Locate the cell with the specified text and output its (x, y) center coordinate. 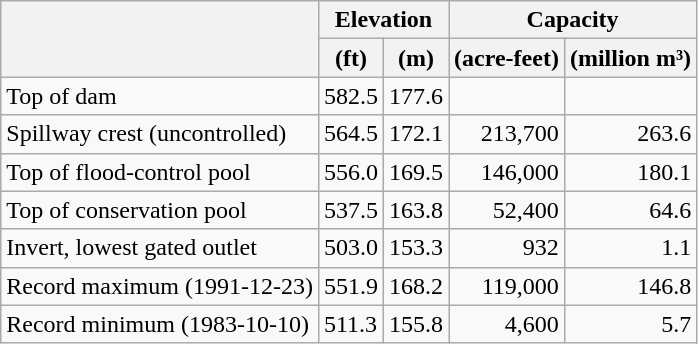
153.3 (416, 248)
64.6 (630, 210)
163.8 (416, 210)
(ft) (350, 58)
582.5 (350, 96)
5.7 (630, 324)
155.8 (416, 324)
180.1 (630, 172)
(m) (416, 58)
503.0 (350, 248)
932 (507, 248)
Spillway crest (uncontrolled) (160, 134)
(million m³) (630, 58)
564.5 (350, 134)
263.6 (630, 134)
213,700 (507, 134)
(acre-feet) (507, 58)
146,000 (507, 172)
551.9 (350, 286)
168.2 (416, 286)
537.5 (350, 210)
4,600 (507, 324)
Top of conservation pool (160, 210)
169.5 (416, 172)
Elevation (383, 20)
172.1 (416, 134)
Record minimum (1983-10-10) (160, 324)
1.1 (630, 248)
Top of flood-control pool (160, 172)
Invert, lowest gated outlet (160, 248)
Top of dam (160, 96)
556.0 (350, 172)
511.3 (350, 324)
146.8 (630, 286)
177.6 (416, 96)
Record maximum (1991-12-23) (160, 286)
Capacity (573, 20)
52,400 (507, 210)
119,000 (507, 286)
